From the cell containing the given text, extract its center point as (X, Y) coordinate. 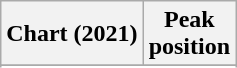
Chart (2021) (72, 34)
Peakposition (189, 34)
